Identify which cell holds the provided text, then report its [x, y] central coordinate. 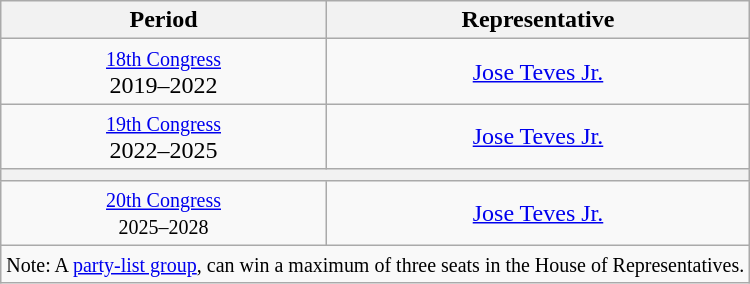
Period [164, 20]
19th Congress2022–2025 [164, 136]
18th Congress2019–2022 [164, 72]
20th Congress2025–2028 [164, 212]
Representative [538, 20]
Note: A party-list group, can win a maximum of three seats in the House of Representatives. [376, 264]
